Identify which cell holds the provided text, then report its [X, Y] central coordinate. 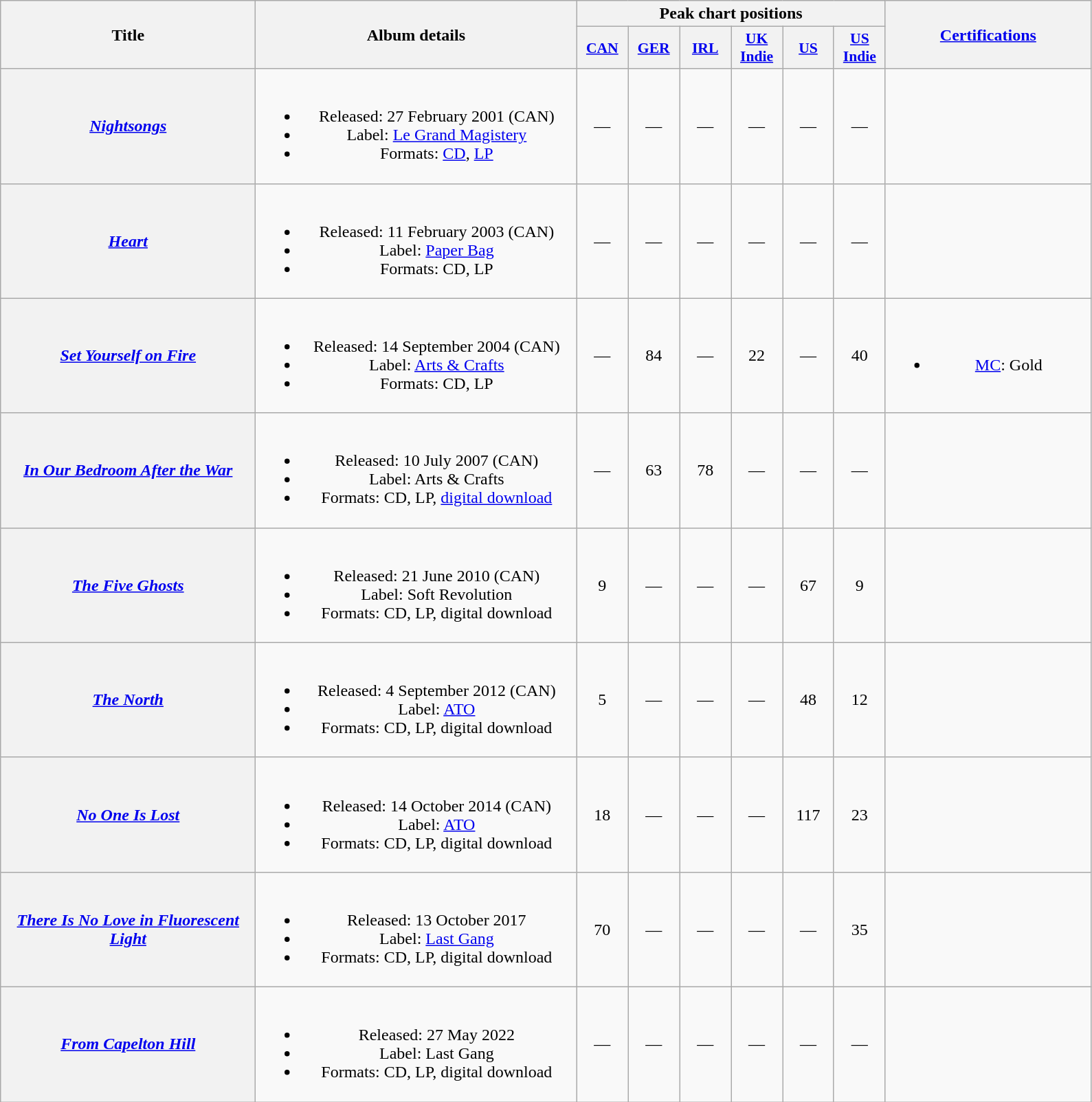
There Is No Love in Fluorescent Light [128, 929]
CAN [602, 48]
Released: 11 February 2003 (CAN)Label: Paper BagFormats: CD, LP [416, 240]
Peak chart positions [731, 14]
Released: 13 October 2017Label: Last GangFormats: CD, LP, digital download [416, 929]
Released: 27 May 2022Label: Last GangFormats: CD, LP, digital download [416, 1044]
IRL [705, 48]
63 [654, 470]
18 [602, 815]
Title [128, 34]
35 [859, 929]
84 [654, 356]
The Five Ghosts [128, 585]
5 [602, 699]
GER [654, 48]
40 [859, 356]
Released: 10 July 2007 (CAN)Label: Arts & CraftsFormats: CD, LP, digital download [416, 470]
Released: 14 October 2014 (CAN)Label: ATOFormats: CD, LP, digital download [416, 815]
Released: 4 September 2012 (CAN)Label: ATOFormats: CD, LP, digital download [416, 699]
In Our Bedroom After the War [128, 470]
UKIndie [757, 48]
Released: 27 February 2001 (CAN)Label: Le Grand MagisteryFormats: CD, LP [416, 126]
Heart [128, 240]
No One Is Lost [128, 815]
67 [808, 585]
Set Yourself on Fire [128, 356]
23 [859, 815]
US [808, 48]
48 [808, 699]
MC: Gold [988, 356]
The North [128, 699]
117 [808, 815]
Released: 21 June 2010 (CAN)Label: Soft RevolutionFormats: CD, LP, digital download [416, 585]
70 [602, 929]
US Indie [859, 48]
Released: 14 September 2004 (CAN)Label: Arts & CraftsFormats: CD, LP [416, 356]
12 [859, 699]
78 [705, 470]
From Capelton Hill [128, 1044]
22 [757, 356]
Album details [416, 34]
Certifications [988, 34]
Nightsongs [128, 126]
